Detect which cell encompasses the target text, then output its (x, y) center coordinate. 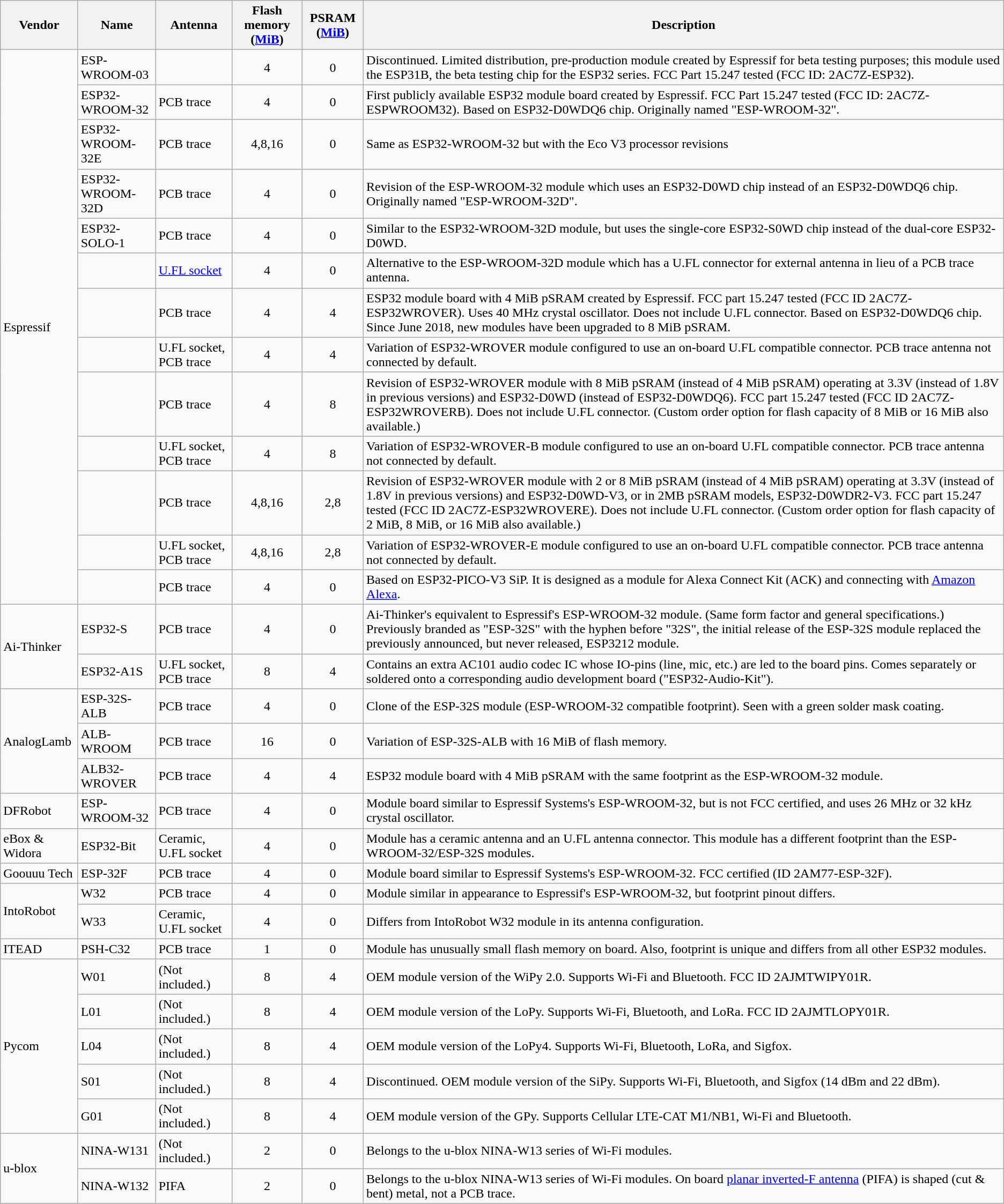
Same as ESP32-WROOM-32 but with the Eco V3 processor revisions (684, 144)
Espressif (39, 327)
u-blox (39, 1169)
Similar to the ESP32-WROOM-32D module, but uses the single-core ESP32-S0WD chip instead of the dual-core ESP32-D0WD. (684, 236)
AnalogLamb (39, 741)
PSRAM (MiB) (333, 25)
L04 (117, 1046)
Name (117, 25)
ALB-WROOM (117, 741)
Variation of ESP32-WROVER module configured to use an on-board U.FL compatible connector. PCB trace antenna not connected by default. (684, 355)
Discontinued. OEM module version of the SiPy. Supports Wi-Fi, Bluetooth, and Sigfox (14 dBm and 22 dBm). (684, 1081)
eBox & Widora (39, 846)
Goouuu Tech (39, 873)
Module board similar to Espressif Systems's ESP-WROOM-32, but is not FCC certified, and uses 26 MHz or 32 kHz crystal oscillator. (684, 811)
W01 (117, 977)
Differs from IntoRobot W32 module in its antenna configuration. (684, 921)
NINA-W131 (117, 1151)
Based on ESP32-PICO-V3 SiP. It is designed as a module for Alexa Connect Kit (ACK) and connecting with Amazon Alexa. (684, 588)
ESP32 module board with 4 MiB pSRAM with the same footprint as the ESP-WROOM-32 module. (684, 776)
1 (267, 949)
ESP-32S-ALB (117, 707)
Alternative to the ESP-WROOM-32D module which has a U.FL connector for external antenna in lieu of a PCB trace antenna. (684, 270)
Variation of ESP32-WROVER-E module configured to use an on-board U.FL compatible connector. PCB trace antenna not connected by default. (684, 552)
ESP-32F (117, 873)
IntoRobot (39, 911)
NINA-W132 (117, 1186)
U.FL socket (194, 270)
Pycom (39, 1046)
ESP32-WROOM-32 (117, 102)
PIFA (194, 1186)
ESP32-WROOM-32D (117, 194)
ESP32-S (117, 629)
ALB32-WROVER (117, 776)
Antenna (194, 25)
Belongs to the u-blox NINA-W13 series of Wi-Fi modules. (684, 1151)
ESP32-WROOM-32E (117, 144)
Description (684, 25)
Vendor (39, 25)
Flash memory (MiB) (267, 25)
W33 (117, 921)
Ai-Thinker (39, 646)
L01 (117, 1011)
ESP32-Bit (117, 846)
Variation of ESP-32S-ALB with 16 MiB of flash memory. (684, 741)
DFRobot (39, 811)
OEM module version of the WiPy 2.0. Supports Wi-Fi and Bluetooth. FCC ID 2AJMTWIPY01R. (684, 977)
ITEAD (39, 949)
S01 (117, 1081)
Module board similar to Espressif Systems's ESP-WROOM-32. FCC certified (ID 2AM77-ESP-32F). (684, 873)
Module similar in appearance to Espressif's ESP-WROOM-32, but footprint pinout differs. (684, 894)
OEM module version of the LoPy4. Supports Wi-Fi, Bluetooth, LoRa, and Sigfox. (684, 1046)
Belongs to the u-blox NINA-W13 series of Wi-Fi modules. On board planar inverted-F antenna (PIFA) is shaped (cut & bent) metal, not a PCB trace. (684, 1186)
PSH-C32 (117, 949)
Module has unusually small flash memory on board. Also, footprint is unique and differs from all other ESP32 modules. (684, 949)
ESP32-A1S (117, 671)
16 (267, 741)
W32 (117, 894)
ESP32-SOLO-1 (117, 236)
Revision of the ESP-WROOM-32 module which uses an ESP32-D0WD chip instead of an ESP32-D0WDQ6 chip. Originally named "ESP-WROOM-32D". (684, 194)
ESP-WROOM-03 (117, 68)
OEM module version of the GPy. Supports Cellular LTE-CAT M1/NB1, Wi-Fi and Bluetooth. (684, 1116)
ESP-WROOM-32 (117, 811)
Clone of the ESP-32S module (ESP-WROOM-32 compatible footprint). Seen with a green solder mask coating. (684, 707)
Module has a ceramic antenna and an U.FL antenna connector. This module has a different footprint than the ESP-WROOM-32/ESP-32S modules. (684, 846)
Variation of ESP32-WROVER-B module configured to use an on-board U.FL compatible connector. PCB trace antenna not connected by default. (684, 454)
OEM module version of the LoPy. Supports Wi-Fi, Bluetooth, and LoRa. FCC ID 2AJMTLOPY01R. (684, 1011)
G01 (117, 1116)
